From the cell containing the given text, extract its center point as [X, Y] coordinate. 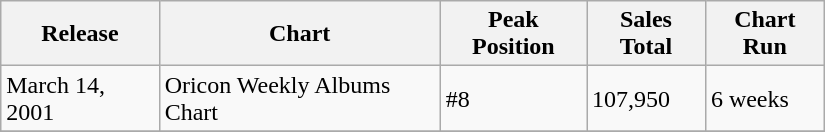
Oricon Weekly Albums Chart [300, 98]
March 14, 2001 [80, 98]
Sales Total [646, 34]
6 weeks [764, 98]
Release [80, 34]
Chart [300, 34]
Peak Position [513, 34]
Chart Run [764, 34]
107,950 [646, 98]
#8 [513, 98]
